Pinpoint the cell where the given text exists, returning its (X, Y) midpoint coordinate. 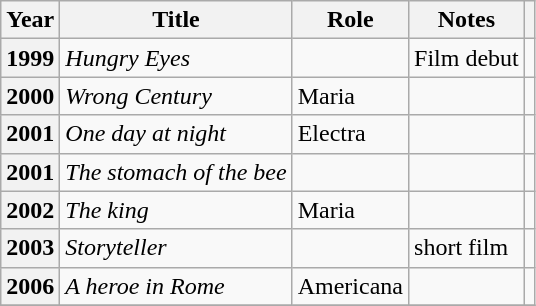
A heroe in Rome (176, 286)
Wrong Century (176, 96)
Film debut (467, 58)
Storyteller (176, 248)
Hungry Eyes (176, 58)
Title (176, 20)
1999 (30, 58)
Americana (350, 286)
2002 (30, 210)
The king (176, 210)
2003 (30, 248)
Notes (467, 20)
Role (350, 20)
One day at night (176, 134)
Year (30, 20)
2006 (30, 286)
2000 (30, 96)
Electra (350, 134)
short film (467, 248)
The stomach of the bee (176, 172)
